Search for the cell housing the specified text and yield its (x, y) center coordinate. 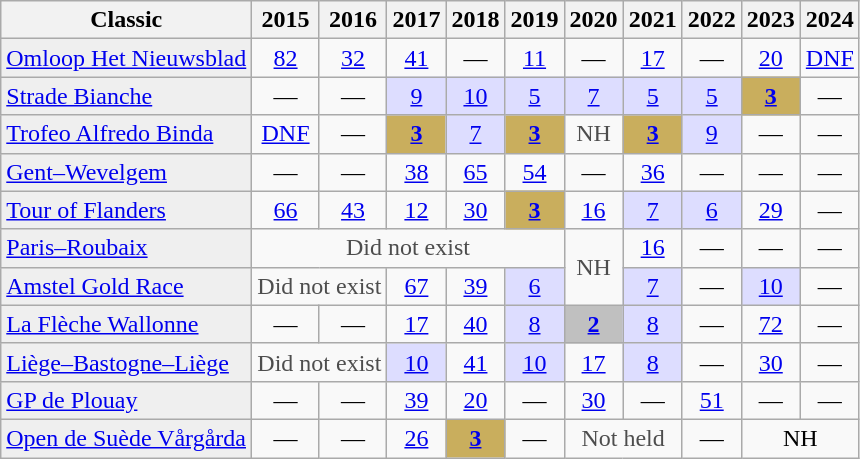
54 (534, 172)
38 (416, 172)
La Flèche Wallonne (126, 324)
82 (286, 58)
67 (416, 286)
Not held (623, 438)
26 (416, 438)
43 (353, 210)
2024 (830, 20)
32 (353, 58)
2023 (770, 20)
2015 (286, 20)
Strade Bianche (126, 96)
2017 (416, 20)
Liège–Bastogne–Liège (126, 362)
Classic (126, 20)
Open de Suède Vårgårda (126, 438)
29 (770, 210)
65 (476, 172)
51 (712, 400)
2020 (594, 20)
2016 (353, 20)
36 (652, 172)
Tour of Flanders (126, 210)
2022 (712, 20)
40 (476, 324)
2021 (652, 20)
72 (770, 324)
GP de Plouay (126, 400)
Trofeo Alfredo Binda (126, 134)
2018 (476, 20)
Gent–Wevelgem (126, 172)
Omloop Het Nieuwsblad (126, 58)
12 (416, 210)
2019 (534, 20)
2 (594, 324)
11 (534, 58)
Amstel Gold Race (126, 286)
66 (286, 210)
Paris–Roubaix (126, 248)
